Extract the (X, Y) coordinate from the center of the cell holding the provided text.  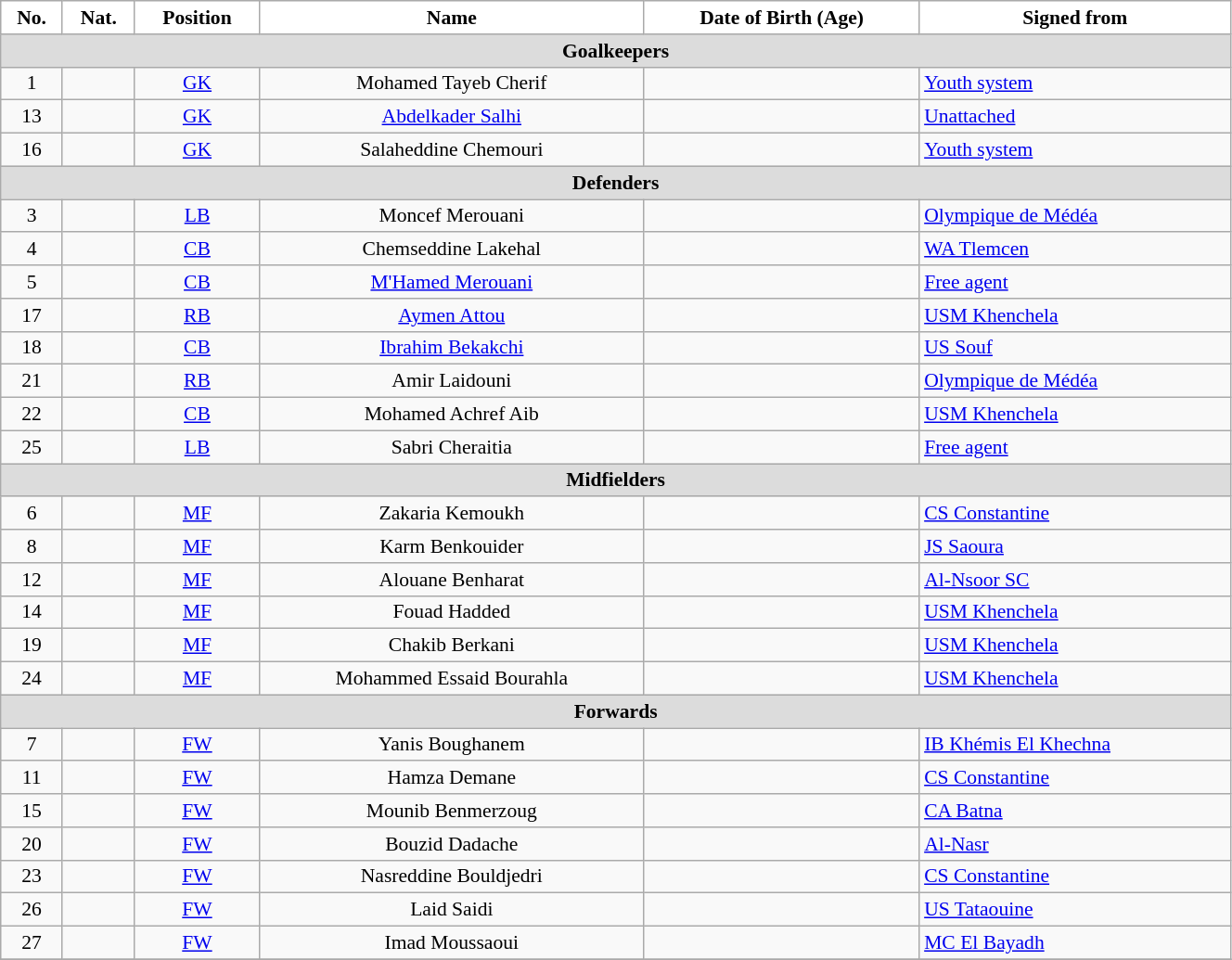
14 (32, 612)
Al-Nasr (1074, 844)
Amir Laidouni (452, 381)
20 (32, 844)
Signed from (1074, 18)
Hamza Demane (452, 778)
IB Khémis El Khechna (1074, 745)
Position (197, 18)
Chemseddine Lakehal (452, 250)
Mohamed Tayeb Cherif (452, 83)
Fouad Hadded (452, 612)
13 (32, 117)
Moncef Merouani (452, 216)
US Tataouine (1074, 910)
Forwards (616, 711)
12 (32, 580)
Karm Benkouider (452, 546)
Aymen Attou (452, 315)
4 (32, 250)
23 (32, 877)
Mohamed Achref Aib (452, 415)
Name (452, 18)
Zakaria Kemoukh (452, 514)
WA Tlemcen (1074, 250)
Abdelkader Salhi (452, 117)
Ibrahim Bekakchi (452, 348)
Sabri Cheraitia (452, 447)
8 (32, 546)
Nasreddine Bouldjedri (452, 877)
Chakib Berkani (452, 646)
1 (32, 83)
Defenders (616, 183)
JS Saoura (1074, 546)
Al-Nsoor SC (1074, 580)
Goalkeepers (616, 51)
24 (32, 679)
Mohammed Essaid Bourahla (452, 679)
Midfielders (616, 480)
MC El Bayadh (1074, 943)
Date of Birth (Age) (781, 18)
M'Hamed Merouani (452, 282)
6 (32, 514)
16 (32, 150)
18 (32, 348)
17 (32, 315)
Imad Moussaoui (452, 943)
25 (32, 447)
22 (32, 415)
21 (32, 381)
CA Batna (1074, 811)
19 (32, 646)
Bouzid Dadache (452, 844)
26 (32, 910)
US Souf (1074, 348)
27 (32, 943)
No. (32, 18)
11 (32, 778)
Nat. (98, 18)
Yanis Boughanem (452, 745)
Unattached (1074, 117)
Salaheddine Chemouri (452, 150)
Alouane Benharat (452, 580)
7 (32, 745)
5 (32, 282)
3 (32, 216)
15 (32, 811)
Laid Saidi (452, 910)
Mounib Benmerzoug (452, 811)
